Return the (X, Y) coordinate for the center point of the cell that contains the specified text.  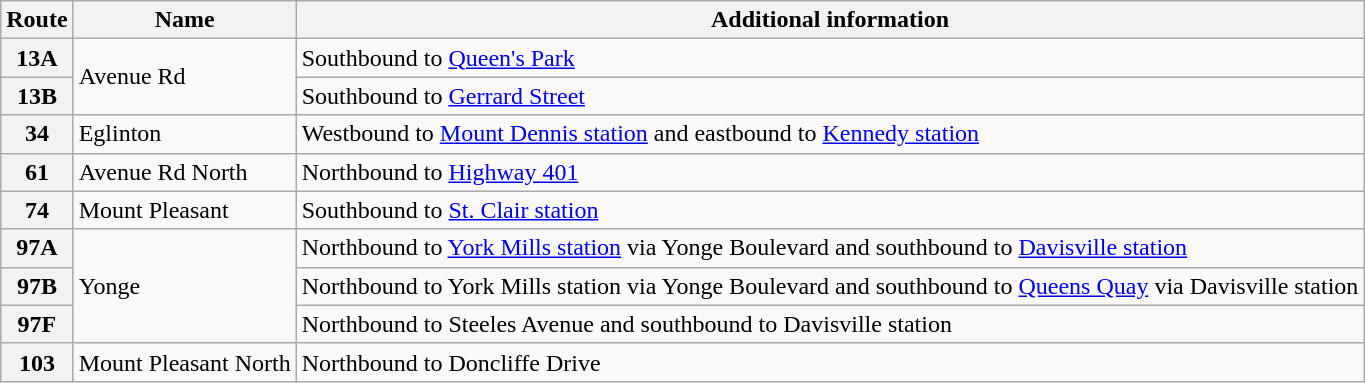
Westbound to Mount Dennis station and eastbound to Kennedy station (830, 134)
34 (37, 134)
13A (37, 58)
103 (37, 362)
Mount Pleasant (184, 210)
Southbound to St. Clair station (830, 210)
97F (37, 324)
Northbound to Doncliffe Drive (830, 362)
61 (37, 172)
Avenue Rd North (184, 172)
Northbound to Highway 401 (830, 172)
74 (37, 210)
Northbound to York Mills station via Yonge Boulevard and southbound to Queens Quay via Davisville station (830, 286)
Northbound to Steeles Avenue and southbound to Davisville station (830, 324)
13B (37, 96)
Eglinton (184, 134)
Name (184, 20)
Yonge (184, 286)
97A (37, 248)
Mount Pleasant North (184, 362)
Southbound to Queen's Park (830, 58)
Northbound to York Mills station via Yonge Boulevard and southbound to Davisville station (830, 248)
Avenue Rd (184, 77)
97B (37, 286)
Route (37, 20)
Southbound to Gerrard Street (830, 96)
Additional information (830, 20)
